From the cell containing the given text, extract its center point as [X, Y] coordinate. 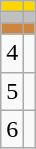
5 [12, 91]
4 [12, 53]
6 [12, 129]
